Return the [X, Y] coordinate for the center point of the cell that contains the specified text.  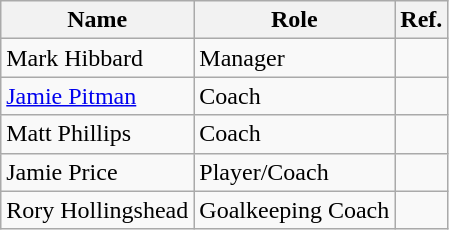
Jamie Price [98, 172]
Jamie Pitman [98, 96]
Manager [294, 58]
Goalkeeping Coach [294, 210]
Mark Hibbard [98, 58]
Player/Coach [294, 172]
Role [294, 20]
Name [98, 20]
Matt Phillips [98, 134]
Rory Hollingshead [98, 210]
Ref. [422, 20]
